Detect which cell encompasses the target text, then output its (x, y) center coordinate. 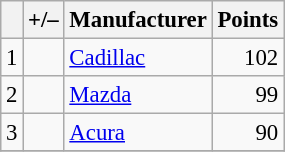
102 (248, 58)
Points (248, 20)
3 (12, 133)
Manufacturer (138, 20)
2 (12, 95)
Cadillac (138, 58)
Acura (138, 133)
Mazda (138, 95)
1 (12, 58)
90 (248, 133)
+/– (44, 20)
99 (248, 95)
